Scan for the cell matching the given text and deliver its [X, Y] coordinate at center. 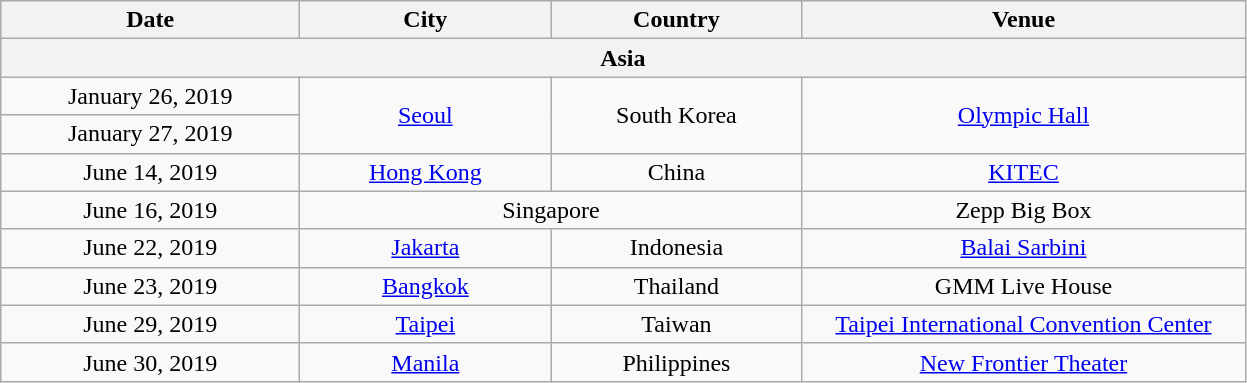
Jakarta [426, 248]
June 16, 2019 [150, 210]
June 23, 2019 [150, 286]
Seoul [426, 115]
City [426, 20]
GMM Live House [1024, 286]
Taipei [426, 324]
June 30, 2019 [150, 362]
China [676, 172]
June 22, 2019 [150, 248]
Philippines [676, 362]
Zepp Big Box [1024, 210]
Bangkok [426, 286]
January 26, 2019 [150, 96]
KITEC [1024, 172]
Taiwan [676, 324]
Olympic Hall [1024, 115]
June 29, 2019 [150, 324]
Indonesia [676, 248]
Date [150, 20]
Balai Sarbini [1024, 248]
Venue [1024, 20]
Country [676, 20]
Taipei International Convention Center [1024, 324]
New Frontier Theater [1024, 362]
Singapore [551, 210]
Manila [426, 362]
Hong Kong [426, 172]
South Korea [676, 115]
January 27, 2019 [150, 134]
Asia [623, 58]
Thailand [676, 286]
June 14, 2019 [150, 172]
